Locate the cell with the specified text and output its [X, Y] center coordinate. 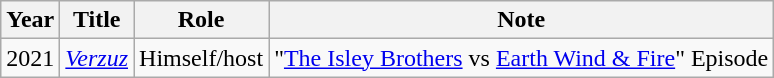
2021 [30, 58]
Note [522, 20]
Title [97, 20]
"The Isley Brothers vs Earth Wind & Fire" Episode [522, 58]
Role [202, 20]
Verzuz [97, 58]
Year [30, 20]
Himself/host [202, 58]
